Determine the [x, y] coordinate at the center of the cell enclosing the given text.  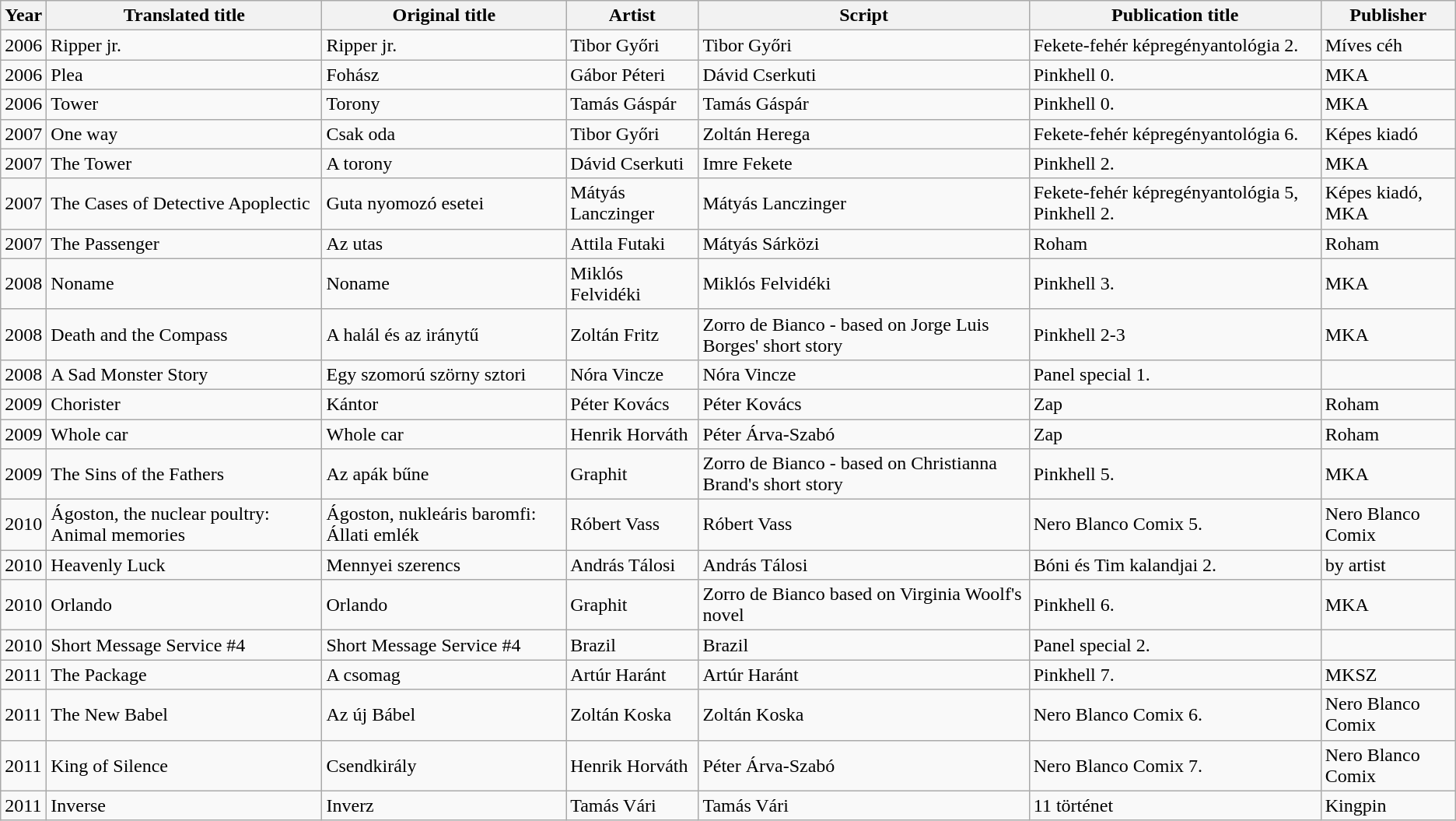
Nero Blanco Comix 6. [1174, 714]
A Sad Monster Story [184, 374]
by artist [1388, 565]
Script [863, 16]
Guta nyomozó esetei [444, 204]
Fohász [444, 75]
Kántor [444, 404]
Publisher [1388, 16]
Zoltán Herega [863, 134]
Plea [184, 75]
Az utas [444, 244]
Zoltán Fritz [632, 335]
Attila Futaki [632, 244]
Artist [632, 16]
Mátyás Sárközi [863, 244]
11 történet [1174, 805]
Zorro de Bianco - based on Jorge Luis Borges' short story [863, 335]
Pinkhell 5. [1174, 475]
Tower [184, 104]
Translated title [184, 16]
Imre Fekete [863, 163]
Kingpin [1388, 805]
Az új Bábel [444, 714]
Heavenly Luck [184, 565]
A torony [444, 163]
Ágoston, nukleáris baromfi: Állati emlék [444, 525]
Pinkhell 2. [1174, 163]
Ágoston, the nuclear poultry: Animal memories [184, 525]
A csomag [444, 675]
Pinkhell 2-3 [1174, 335]
Gábor Péteri [632, 75]
Az apák bűne [444, 475]
Képes kiadó, MKA [1388, 204]
Panel special 2. [1174, 645]
Képes kiadó [1388, 134]
Egy szomorú szörny sztori [444, 374]
Fekete-fehér képregényantológia 6. [1174, 134]
Inverse [184, 805]
MKSZ [1388, 675]
Bóni és Tim kalandjai 2. [1174, 565]
The Tower [184, 163]
Nero Blanco Comix 7. [1174, 766]
Panel special 1. [1174, 374]
Mennyei szerencs [444, 565]
Fekete-fehér képregényantológia 5, Pinkhell 2. [1174, 204]
Torony [444, 104]
Zorro de Bianco - based on Christianna Brand's short story [863, 475]
Míves céh [1388, 45]
Original title [444, 16]
Csendkirály [444, 766]
King of Silence [184, 766]
The Sins of the Fathers [184, 475]
One way [184, 134]
Nero Blanco Comix 5. [1174, 525]
Fekete-fehér képregényantológia 2. [1174, 45]
The Package [184, 675]
Publication title [1174, 16]
A halál és az iránytű [444, 335]
Zorro de Bianco based on Virginia Woolf's novel [863, 605]
Pinkhell 7. [1174, 675]
Chorister [184, 404]
The New Babel [184, 714]
Pinkhell 3. [1174, 283]
The Cases of Detective Apoplectic [184, 204]
Death and the Compass [184, 335]
Inverz [444, 805]
Year [23, 16]
Pinkhell 6. [1174, 605]
The Passenger [184, 244]
Csak oda [444, 134]
